Return the (x, y) coordinate for the center point of the cell that contains the specified text.  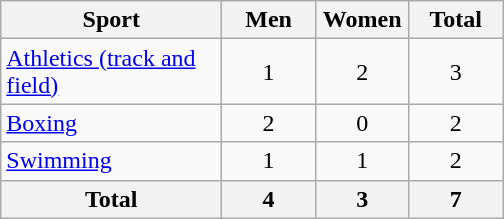
Athletics (track and field) (112, 72)
4 (269, 199)
Men (269, 20)
0 (362, 123)
7 (456, 199)
Swimming (112, 161)
Boxing (112, 123)
Women (362, 20)
Sport (112, 20)
